Output the [X, Y] coordinate of the center of the cell containing the given text.  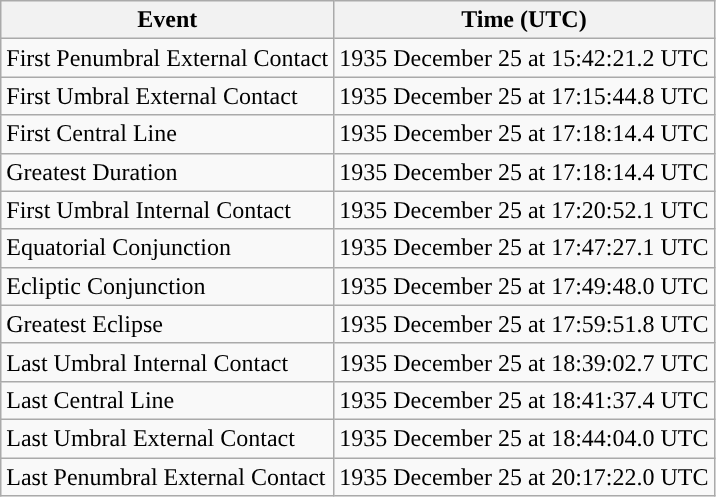
1935 December 25 at 17:15:44.8 UTC [524, 96]
Ecliptic Conjunction [168, 286]
First Central Line [168, 134]
1935 December 25 at 17:59:51.8 UTC [524, 324]
Time (UTC) [524, 20]
1935 December 25 at 18:41:37.4 UTC [524, 400]
1935 December 25 at 15:42:21.2 UTC [524, 58]
Event [168, 20]
First Penumbral External Contact [168, 58]
1935 December 25 at 17:47:27.1 UTC [524, 248]
1935 December 25 at 17:49:48.0 UTC [524, 286]
Greatest Duration [168, 172]
1935 December 25 at 18:39:02.7 UTC [524, 362]
First Umbral Internal Contact [168, 210]
Last Central Line [168, 400]
Last Umbral External Contact [168, 438]
Last Penumbral External Contact [168, 477]
First Umbral External Contact [168, 96]
1935 December 25 at 17:20:52.1 UTC [524, 210]
1935 December 25 at 18:44:04.0 UTC [524, 438]
1935 December 25 at 20:17:22.0 UTC [524, 477]
Equatorial Conjunction [168, 248]
Last Umbral Internal Contact [168, 362]
Greatest Eclipse [168, 324]
